Find where the given text appears and provide that cell's center as [X, Y] coordinate. 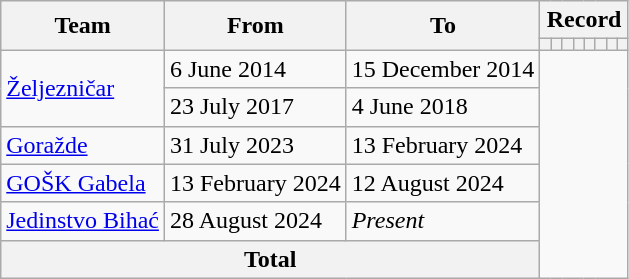
Present [443, 221]
31 July 2023 [255, 145]
Team [83, 26]
4 June 2018 [443, 107]
To [443, 26]
Željezničar [83, 88]
Record [584, 20]
Goražde [83, 145]
Total [270, 259]
15 December 2014 [443, 69]
23 July 2017 [255, 107]
6 June 2014 [255, 69]
GOŠK Gabela [83, 183]
28 August 2024 [255, 221]
Jedinstvo Bihać [83, 221]
From [255, 26]
12 August 2024 [443, 183]
